Extract the (X, Y) coordinate from the center of the cell holding the provided text.  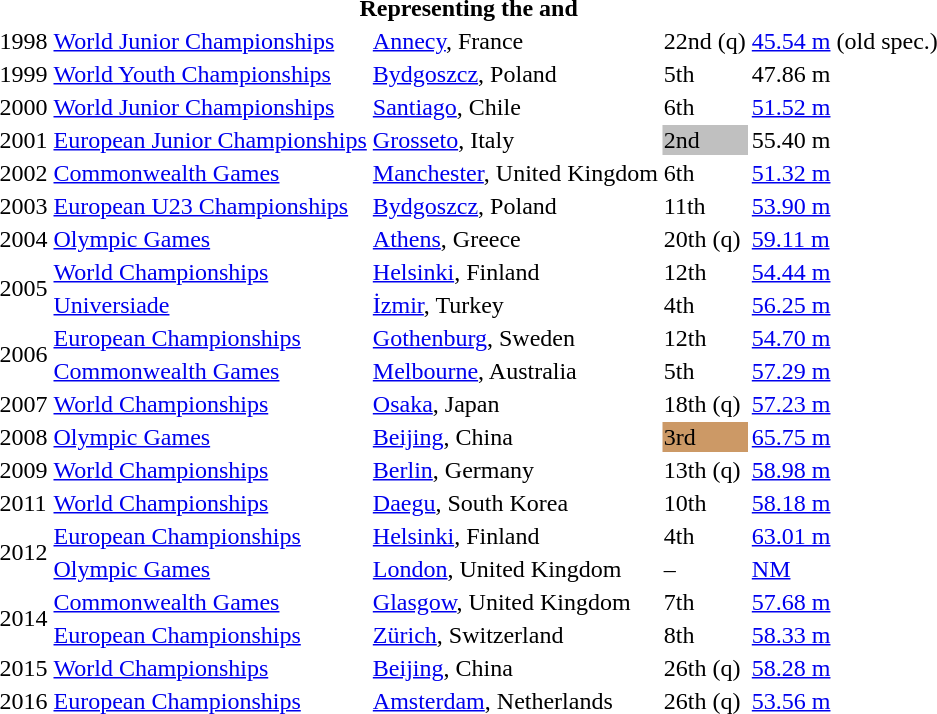
Athens, Greece (515, 239)
10th (704, 503)
European U23 Championships (210, 206)
Glasgow, United Kingdom (515, 602)
3rd (704, 437)
Annecy, France (515, 41)
Manchester, United Kingdom (515, 173)
7th (704, 602)
İzmir, Turkey (515, 305)
26th (q) (704, 668)
8th (704, 635)
13th (q) (704, 470)
2nd (704, 140)
18th (q) (704, 404)
European Junior Championships (210, 140)
Berlin, Germany (515, 470)
Zürich, Switzerland (515, 635)
Grosseto, Italy (515, 140)
Universiade (210, 305)
22nd (q) (704, 41)
Daegu, South Korea (515, 503)
Melbourne, Australia (515, 371)
11th (704, 206)
20th (q) (704, 239)
Gothenburg, Sweden (515, 338)
Osaka, Japan (515, 404)
World Youth Championships (210, 74)
– (704, 569)
London, United Kingdom (515, 569)
Santiago, Chile (515, 107)
